For the text-containing cell, return its midpoint in (x, y) coordinate format. 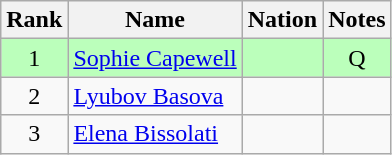
1 (34, 58)
Sophie Capewell (155, 58)
Q (357, 58)
Rank (34, 20)
3 (34, 134)
Lyubov Basova (155, 96)
Name (155, 20)
Nation (282, 20)
Elena Bissolati (155, 134)
Notes (357, 20)
2 (34, 96)
